From the cell containing the given text, extract its center point as [x, y] coordinate. 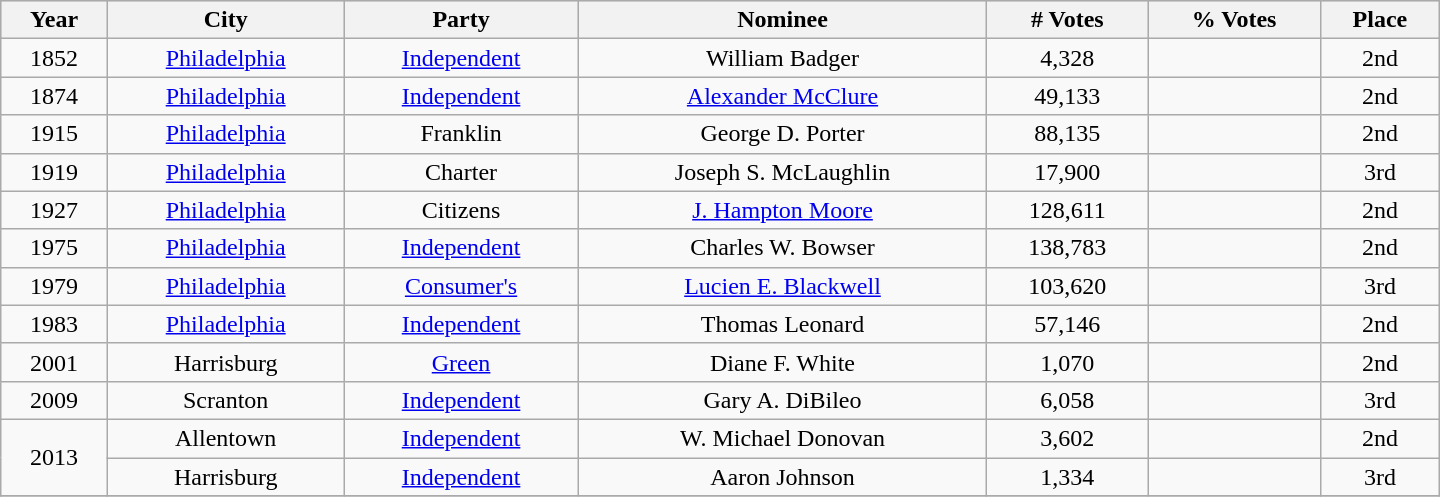
Citizens [461, 210]
49,133 [1068, 96]
Consumer's [461, 286]
1874 [54, 96]
City [226, 20]
2013 [54, 457]
4,328 [1068, 58]
17,900 [1068, 172]
2001 [54, 362]
Diane F. White [782, 362]
128,611 [1068, 210]
1979 [54, 286]
William Badger [782, 58]
Lucien E. Blackwell [782, 286]
Place [1380, 20]
1,070 [1068, 362]
6,058 [1068, 400]
Party [461, 20]
88,135 [1068, 134]
Franklin [461, 134]
Joseph S. McLaughlin [782, 172]
Aaron Johnson [782, 477]
138,783 [1068, 248]
J. Hampton Moore [782, 210]
Scranton [226, 400]
3,602 [1068, 438]
1919 [54, 172]
Allentown [226, 438]
Thomas Leonard [782, 324]
Charles W. Bowser [782, 248]
1983 [54, 324]
1975 [54, 248]
% Votes [1234, 20]
1,334 [1068, 477]
1927 [54, 210]
Year [54, 20]
1915 [54, 134]
# Votes [1068, 20]
W. Michael Donovan [782, 438]
Charter [461, 172]
Nominee [782, 20]
103,620 [1068, 286]
2009 [54, 400]
Green [461, 362]
Alexander McClure [782, 96]
57,146 [1068, 324]
Gary A. DiBileo [782, 400]
George D. Porter [782, 134]
1852 [54, 58]
